Scan for the cell matching the given text and deliver its (x, y) coordinate at center. 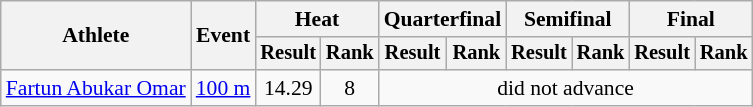
100 m (224, 88)
Quarterfinal (443, 19)
Final (690, 19)
did not advance (566, 88)
Semifinal (568, 19)
Event (224, 36)
Heat (316, 19)
Athlete (96, 36)
8 (350, 88)
Fartun Abukar Omar (96, 88)
14.29 (288, 88)
